Return the [X, Y] coordinate for the center point of the cell that contains the specified text.  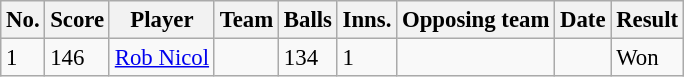
Result [648, 20]
Score [78, 20]
Opposing team [476, 20]
146 [78, 58]
No. [23, 20]
Team [246, 20]
Date [583, 20]
Won [648, 58]
134 [308, 58]
Inns. [366, 20]
Player [162, 20]
Balls [308, 20]
Rob Nicol [162, 58]
